For the text-containing cell, return its midpoint in (x, y) coordinate format. 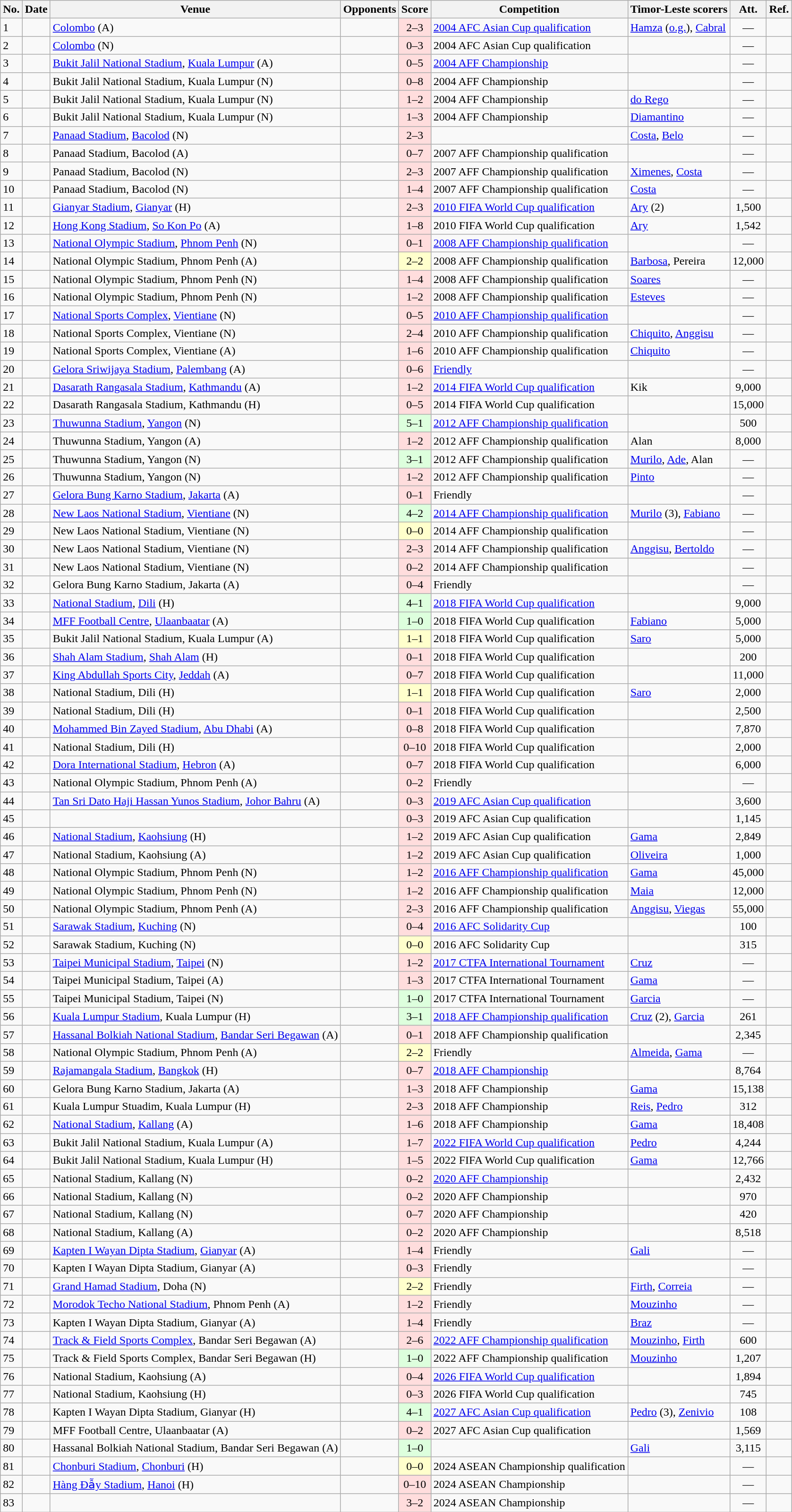
2,345 (748, 1034)
17 (11, 315)
1–8 (415, 225)
82 (11, 1485)
22 (11, 405)
80 (11, 1448)
Venue (196, 9)
500 (748, 423)
39 (11, 711)
Att. (748, 9)
Pedro (3), Zenivio (679, 1412)
Colombo (N) (196, 45)
108 (748, 1412)
38 (11, 693)
Bukit Jalil National Stadium, Kuala Lumpur (H) (196, 1160)
Garcia (679, 998)
Anggisu, Viegas (679, 909)
26 (11, 477)
600 (748, 1340)
200 (748, 657)
315 (748, 945)
81 (11, 1466)
6,000 (748, 765)
55,000 (748, 909)
62 (11, 1125)
2 (11, 45)
2,500 (748, 711)
15,000 (748, 405)
16 (11, 297)
Colombo (A) (196, 27)
21 (11, 387)
11,000 (748, 675)
Taipei Municipal Stadium, Taipei (A) (196, 980)
Ximenes, Costa (679, 171)
76 (11, 1376)
Kuala Lumpur Stadium, Kuala Lumpur (H) (196, 1016)
Firth, Correia (679, 1286)
42 (11, 765)
48 (11, 873)
Score (415, 9)
9 (11, 171)
28 (11, 513)
35 (11, 639)
Murilo (3), Fabiano (679, 513)
Rajamangala Stadium, Bangkok (H) (196, 1070)
Hong Kong Stadium, So Kon Po (A) (196, 225)
68 (11, 1232)
1 (11, 27)
1,500 (748, 207)
12,766 (748, 1160)
46 (11, 837)
4 (11, 81)
Date (36, 9)
Timor-Leste scorers (679, 9)
55 (11, 998)
7 (11, 135)
1,145 (748, 819)
8,518 (748, 1232)
63 (11, 1143)
66 (11, 1196)
34 (11, 621)
1,569 (748, 1430)
8 (11, 153)
11 (11, 207)
do Rego (679, 99)
Chiquito (679, 351)
1,207 (748, 1358)
73 (11, 1322)
Tan Sri Dato Haji Hassan Yunos Stadium, Johor Bahru (A) (196, 801)
Ary (679, 225)
National Sports Complex, Vientiane (A) (196, 351)
56 (11, 1016)
Pedro (679, 1143)
75 (11, 1358)
14 (11, 261)
50 (11, 909)
72 (11, 1304)
3–2 (415, 1503)
Cruz (2), Garcia (679, 1016)
83 (11, 1503)
60 (11, 1088)
71 (11, 1286)
Kik (679, 387)
Esteves (679, 297)
Mouzinho, Firth (679, 1340)
Anggisu, Bertoldo (679, 549)
51 (11, 927)
44 (11, 801)
King Abdullah Sports City, Jeddah (A) (196, 675)
Fabiano (679, 621)
40 (11, 729)
79 (11, 1430)
12 (11, 225)
1,000 (748, 855)
745 (748, 1394)
100 (748, 927)
32 (11, 585)
3,600 (748, 801)
30 (11, 549)
Ref. (779, 9)
0–6 (415, 369)
47 (11, 855)
58 (11, 1052)
5–1 (415, 423)
261 (748, 1016)
Murilo, Ade, Alan (679, 459)
Gianyar Stadium, Gianyar (H) (196, 207)
Thuwunna Stadium, Yangon (A) (196, 441)
8,764 (748, 1070)
29 (11, 531)
2024 ASEAN Championship qualification (529, 1466)
27 (11, 495)
312 (748, 1107)
49 (11, 891)
18 (11, 333)
65 (11, 1178)
Opponents (369, 9)
61 (11, 1107)
23 (11, 423)
Chonburi Stadium, Chonburi (H) (196, 1466)
8,000 (748, 441)
45,000 (748, 873)
Costa (679, 189)
Ary (2) (679, 207)
59 (11, 1070)
3,115 (748, 1448)
20 (11, 369)
2–6 (415, 1340)
31 (11, 567)
Track & Field Sports Complex, Bandar Seri Begawan (A) (196, 1340)
77 (11, 1394)
15 (11, 279)
53 (11, 962)
1–7 (415, 1143)
1–5 (415, 1160)
70 (11, 1268)
Shah Alam Stadium, Shah Alam (H) (196, 657)
13 (11, 243)
37 (11, 675)
Oliveira (679, 855)
78 (11, 1412)
57 (11, 1034)
2,849 (748, 837)
Kapten I Wayan Dipta Stadium, Gianyar (H) (196, 1412)
69 (11, 1250)
74 (11, 1340)
18,408 (748, 1125)
5 (11, 99)
Reis, Pedro (679, 1107)
24 (11, 441)
7,870 (748, 729)
52 (11, 945)
Mohammed Bin Zayed Stadium, Abu Dhabi (A) (196, 729)
25 (11, 459)
15,138 (748, 1088)
36 (11, 657)
Pinto (679, 477)
Barbosa, Pereira (679, 261)
Cruz (679, 962)
4,244 (748, 1143)
45 (11, 819)
Panaad Stadium, Bacolod (A) (196, 153)
Dasarath Rangasala Stadium, Kathmandu (A) (196, 387)
Dora International Stadium, Hebron (A) (196, 765)
54 (11, 980)
64 (11, 1160)
Costa, Belo (679, 135)
Hamza (o.g.), Cabral (679, 27)
1,542 (748, 225)
Diamantino (679, 117)
33 (11, 603)
Grand Hamad Stadium, Doha (N) (196, 1286)
Hàng Đẫy Stadium, Hanoi (H) (196, 1485)
Soares (679, 279)
43 (11, 782)
19 (11, 351)
41 (11, 747)
Maia (679, 891)
Track & Field Sports Complex, Bandar Seri Begawan (H) (196, 1358)
67 (11, 1214)
Alan (679, 441)
10 (11, 189)
Competition (529, 9)
2,432 (748, 1178)
970 (748, 1196)
1,894 (748, 1376)
No. (11, 9)
Kuala Lumpur Stuadim, Kuala Lumpur (H) (196, 1107)
Dasarath Rangasala Stadium, Kathmandu (H) (196, 405)
Gelora Sriwijaya Stadium, Palembang (A) (196, 369)
6 (11, 117)
2–4 (415, 333)
Chiquito, Anggisu (679, 333)
Braz (679, 1322)
Almeida, Gama (679, 1052)
Morodok Techo National Stadium, Phnom Penh (A) (196, 1304)
420 (748, 1214)
3 (11, 63)
4–2 (415, 513)
